Provide the (X, Y) coordinate of the cell's center where the given text is located.  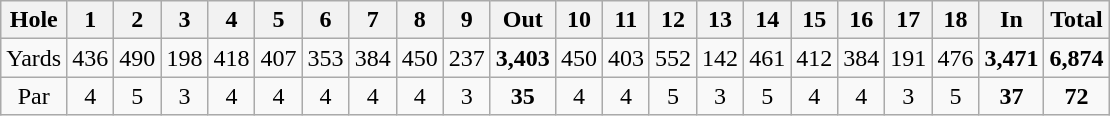
35 (522, 96)
237 (466, 58)
13 (720, 20)
7 (372, 20)
418 (232, 58)
Yards (34, 58)
6 (326, 20)
191 (908, 58)
8 (420, 20)
10 (578, 20)
9 (466, 20)
11 (626, 20)
1 (90, 20)
461 (768, 58)
37 (1012, 96)
17 (908, 20)
Par (34, 96)
353 (326, 58)
6,874 (1076, 58)
3,471 (1012, 58)
552 (672, 58)
3,403 (522, 58)
476 (956, 58)
15 (814, 20)
142 (720, 58)
14 (768, 20)
2 (138, 20)
12 (672, 20)
Out (522, 20)
490 (138, 58)
412 (814, 58)
198 (184, 58)
403 (626, 58)
72 (1076, 96)
436 (90, 58)
In (1012, 20)
Hole (34, 20)
16 (862, 20)
407 (278, 58)
Total (1076, 20)
18 (956, 20)
